Search for the cell housing the specified text and yield its [x, y] center coordinate. 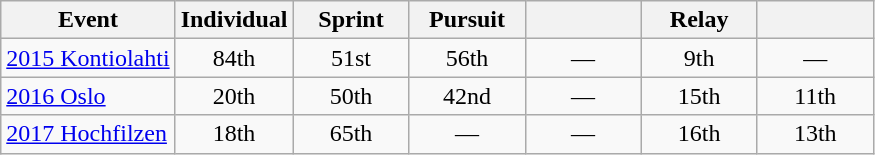
84th [234, 58]
56th [467, 58]
Pursuit [467, 20]
42nd [467, 96]
2016 Oslo [88, 96]
Event [88, 20]
18th [234, 134]
15th [699, 96]
Sprint [351, 20]
2017 Hochfilzen [88, 134]
20th [234, 96]
51st [351, 58]
2015 Kontiolahti [88, 58]
Relay [699, 20]
16th [699, 134]
65th [351, 134]
13th [815, 134]
11th [815, 96]
Individual [234, 20]
9th [699, 58]
50th [351, 96]
